From the cell containing the given text, extract its center point as (x, y) coordinate. 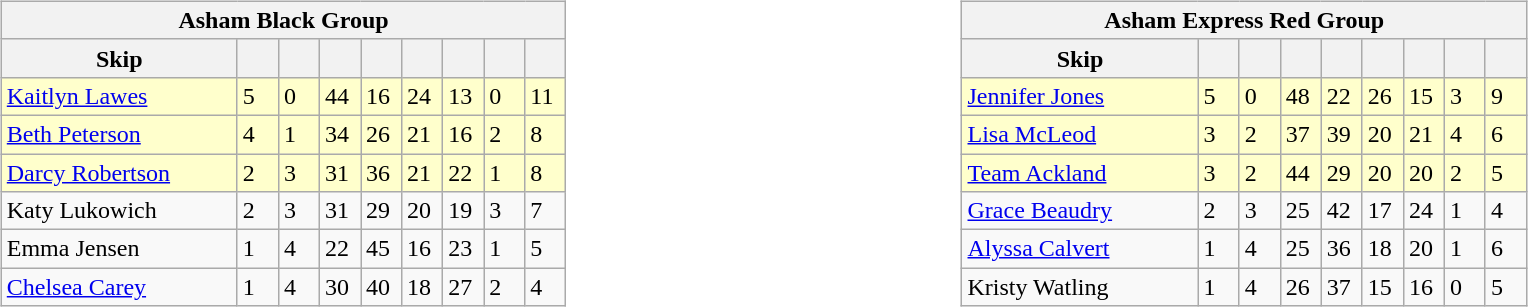
9 (1506, 96)
Kristy Watling (1080, 287)
Asham Black Group (284, 20)
30 (340, 287)
40 (380, 287)
Asham Express Red Group (1244, 20)
11 (546, 96)
Alyssa Calvert (1080, 249)
Jennifer Jones (1080, 96)
Team Ackland (1080, 173)
Chelsea Carey (119, 287)
Darcy Robertson (119, 173)
27 (464, 287)
17 (1382, 211)
34 (340, 134)
13 (464, 96)
48 (1300, 96)
Beth Peterson (119, 134)
7 (546, 211)
39 (1342, 134)
45 (380, 249)
Katy Lukowich (119, 211)
Kaitlyn Lawes (119, 96)
19 (464, 211)
Lisa McLeod (1080, 134)
Grace Beaudry (1080, 211)
Emma Jensen (119, 249)
23 (464, 249)
42 (1342, 211)
